Capture the cell that displays the provided text and extract its (X, Y) central coordinate. 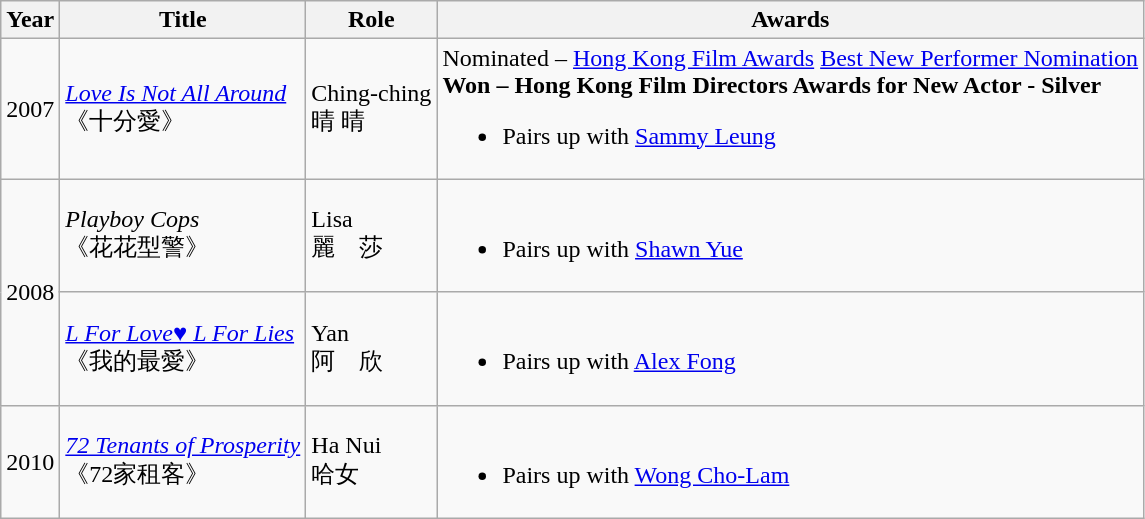
Nominated – Hong Kong Film Awards Best New Performer NominationWon – Hong Kong Film Directors Awards for New Actor - SilverPairs up with Sammy Leung (790, 109)
L For Love♥ L For Lies 《我的最愛》 (183, 348)
Awards (790, 20)
Pairs up with Alex Fong (790, 348)
Pairs up with Shawn Yue (790, 236)
Yan 阿 欣 (372, 348)
2008 (30, 292)
Lisa麗 莎 (372, 236)
Ching-ching 晴 晴 (372, 109)
Playboy Cops 《花花型警》 (183, 236)
Title (183, 20)
Year (30, 20)
2007 (30, 109)
2010 (30, 462)
Role (372, 20)
72 Tenants of Prosperity 《72家租客》 (183, 462)
Pairs up with Wong Cho-Lam (790, 462)
Love Is Not All Around 《十分愛》 (183, 109)
Ha Nui 哈女 (372, 462)
